From the cell containing the given text, extract its center point as (X, Y) coordinate. 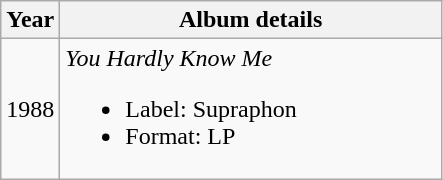
Album details (251, 20)
Year (30, 20)
You Hardly Know MeLabel: SupraphonFormat: LP (251, 109)
1988 (30, 109)
